From the cell containing the given text, extract its center point as [X, Y] coordinate. 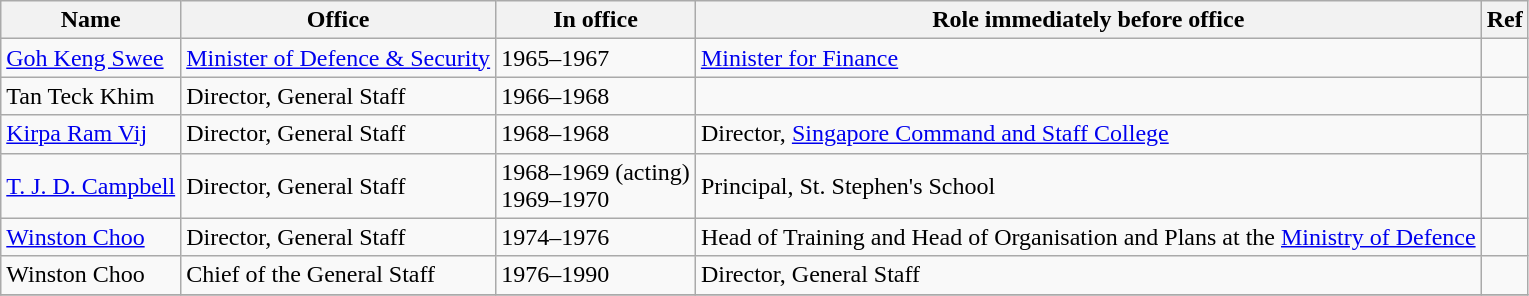
Head of Training and Head of Organisation and Plans at the Ministry of Defence [1088, 237]
1968–1968 [596, 134]
Tan Teck Khim [91, 96]
Goh Keng Swee [91, 58]
Role immediately before office [1088, 20]
Chief of the General Staff [338, 275]
Minister of Defence & Security [338, 58]
1976–1990 [596, 275]
In office [596, 20]
1966–1968 [596, 96]
T. J. D. Campbell [91, 186]
Office [338, 20]
Minister for Finance [1088, 58]
1974–1976 [596, 237]
1965–1967 [596, 58]
1968–1969 (acting)1969–1970 [596, 186]
Ref [1504, 20]
Principal, St. Stephen's School [1088, 186]
Director, Singapore Command and Staff College [1088, 134]
Kirpa Ram Vij [91, 134]
Name [91, 20]
